Extract the [x, y] coordinate from the center of the cell holding the provided text.  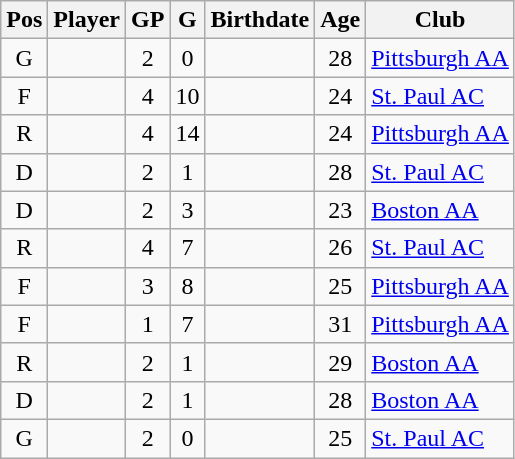
Player [87, 20]
29 [340, 362]
31 [340, 324]
23 [340, 210]
8 [188, 286]
14 [188, 134]
10 [188, 96]
26 [340, 248]
Age [340, 20]
Birthdate [260, 20]
Club [440, 20]
GP [148, 20]
Pos [24, 20]
